Search for the cell housing the specified text and yield its [X, Y] center coordinate. 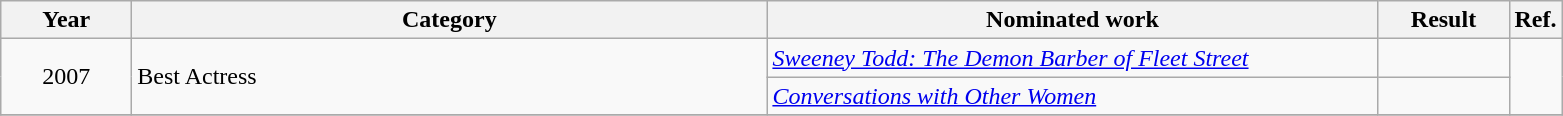
Result [1444, 20]
Year [66, 20]
Category [450, 20]
Nominated work [1072, 20]
Conversations with Other Women [1072, 96]
2007 [66, 77]
Best Actress [450, 77]
Sweeney Todd: The Demon Barber of Fleet Street [1072, 58]
Ref. [1536, 20]
